Search for the cell housing the specified text and yield its (x, y) center coordinate. 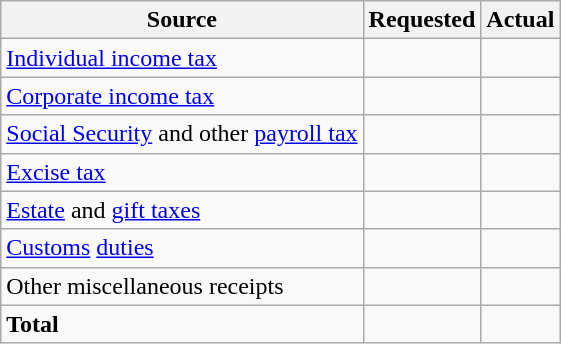
Requested (422, 20)
Other miscellaneous receipts (182, 286)
Corporate income tax (182, 96)
Source (182, 20)
Customs duties (182, 248)
Excise tax (182, 172)
Actual (520, 20)
Estate and gift taxes (182, 210)
Social Security and other payroll tax (182, 134)
Total (182, 324)
Individual income tax (182, 58)
